Identify which cell holds the provided text, then report its [x, y] central coordinate. 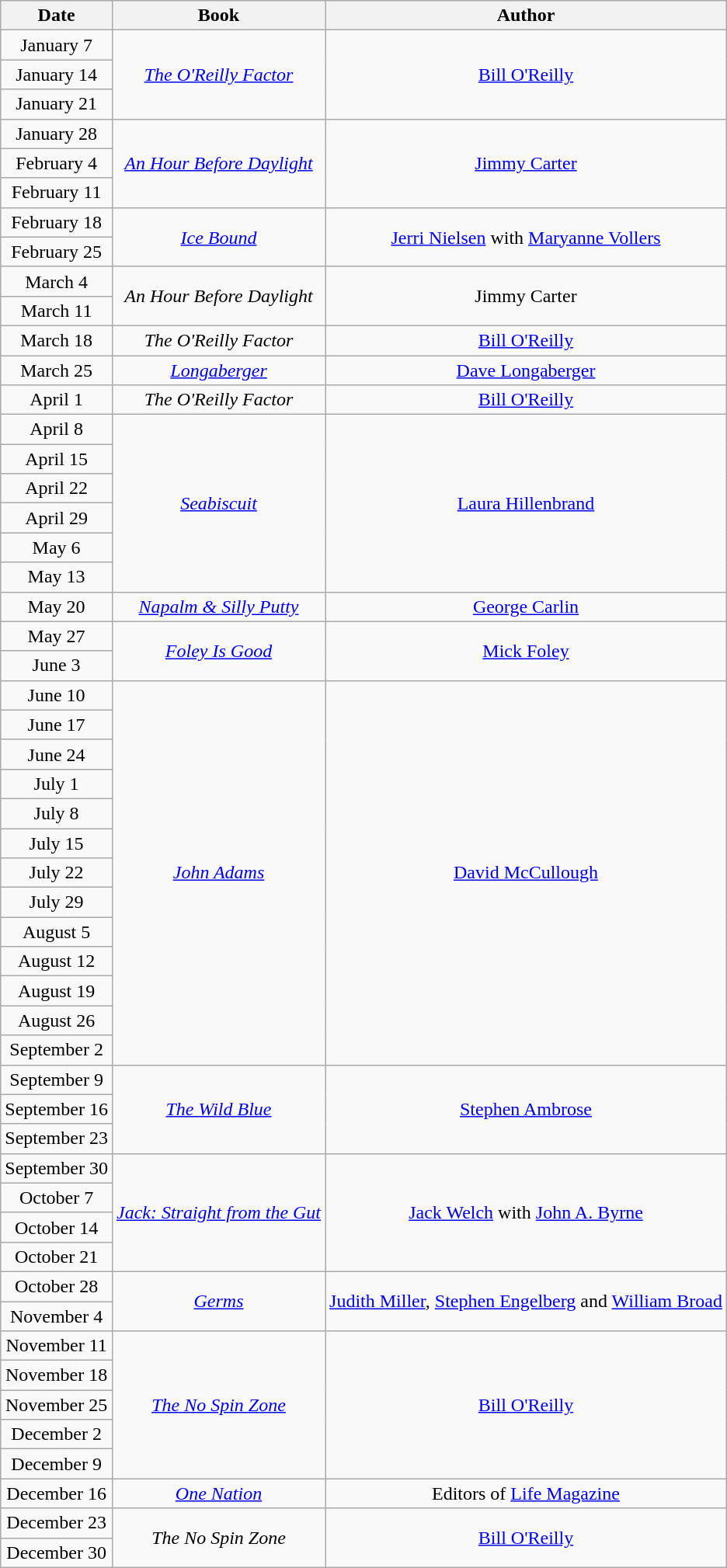
September 16 [57, 1109]
January 28 [57, 134]
May 13 [57, 577]
One Nation [218, 1493]
Stephen Ambrose [527, 1109]
January 14 [57, 75]
November 11 [57, 1346]
August 26 [57, 1020]
Author [527, 16]
December 9 [57, 1464]
Jerri Nielsen with Maryanne Vollers [527, 237]
November 25 [57, 1405]
February 18 [57, 222]
April 1 [57, 400]
August 19 [57, 991]
February 25 [57, 252]
John Adams [218, 873]
Jack Welch with John A. Byrne [527, 1212]
Date [57, 16]
April 29 [57, 518]
Mick Foley [527, 651]
Germs [218, 1301]
April 15 [57, 459]
Book [218, 16]
February 11 [57, 193]
Jack: Straight from the Gut [218, 1212]
August 5 [57, 932]
October 7 [57, 1198]
February 4 [57, 163]
Seabiscuit [218, 503]
April 22 [57, 488]
December 23 [57, 1523]
George Carlin [527, 607]
Napalm & Silly Putty [218, 607]
July 29 [57, 902]
Laura Hillenbrand [527, 503]
Editors of Life Magazine [527, 1493]
March 4 [57, 281]
Dave Longaberger [527, 370]
October 14 [57, 1227]
June 24 [57, 754]
September 30 [57, 1168]
December 30 [57, 1552]
September 9 [57, 1080]
November 18 [57, 1375]
January 21 [57, 104]
June 17 [57, 725]
July 1 [57, 784]
June 10 [57, 695]
July 8 [57, 813]
November 4 [57, 1316]
January 7 [57, 45]
October 21 [57, 1257]
June 3 [57, 666]
October 28 [57, 1286]
May 6 [57, 548]
September 2 [57, 1050]
December 16 [57, 1493]
April 8 [57, 429]
Longaberger [218, 370]
August 12 [57, 961]
May 27 [57, 636]
December 2 [57, 1434]
March 18 [57, 340]
March 11 [57, 311]
July 15 [57, 843]
David McCullough [527, 873]
May 20 [57, 607]
March 25 [57, 370]
September 23 [57, 1139]
Ice Bound [218, 237]
The Wild Blue [218, 1109]
Foley Is Good [218, 651]
July 22 [57, 873]
Judith Miller, Stephen Engelberg and William Broad [527, 1301]
